Determine the (x, y) coordinate at the center of the cell enclosing the given text.  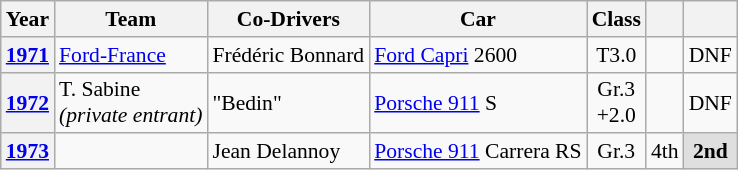
Team (130, 19)
T3.0 (616, 55)
Gr.3+2.0 (616, 102)
T. Sabine(private entrant) (130, 102)
4th (665, 152)
Gr.3 (616, 152)
"Bedin" (288, 102)
Frédéric Bonnard (288, 55)
1973 (28, 152)
Ford-France (130, 55)
1972 (28, 102)
Co-Drivers (288, 19)
Car (478, 19)
2nd (710, 152)
Porsche 911 Carrera RS (478, 152)
Year (28, 19)
Jean Delannoy (288, 152)
Class (616, 19)
Porsche 911 S (478, 102)
Ford Capri 2600 (478, 55)
1971 (28, 55)
